Detect which cell encompasses the target text, then output its (X, Y) center coordinate. 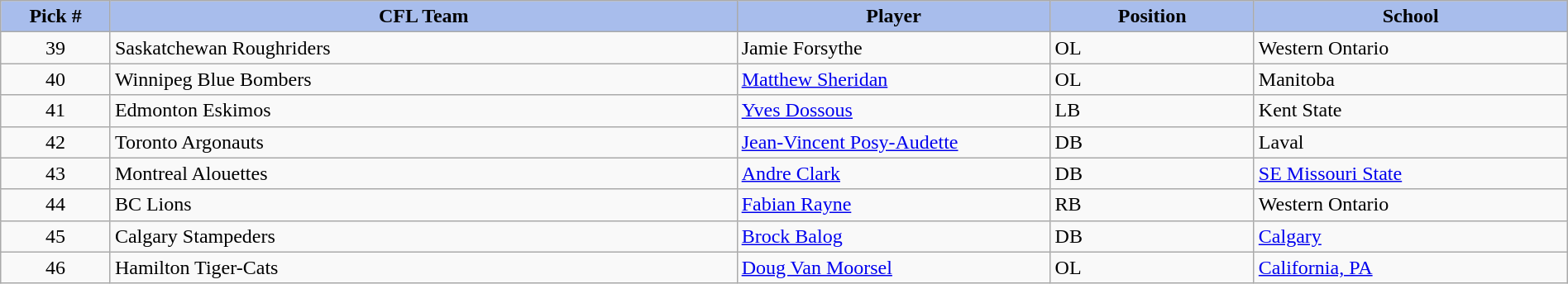
Player (893, 17)
Winnipeg Blue Bombers (423, 79)
45 (56, 236)
Matthew Sheridan (893, 79)
Saskatchewan Roughriders (423, 48)
Manitoba (1411, 79)
Doug Van Moorsel (893, 267)
Position (1152, 17)
Calgary Stampeders (423, 236)
Edmonton Eskimos (423, 111)
Hamilton Tiger-Cats (423, 267)
Jamie Forsythe (893, 48)
44 (56, 205)
RB (1152, 205)
40 (56, 79)
CFL Team (423, 17)
BC Lions (423, 205)
Pick # (56, 17)
Montreal Alouettes (423, 173)
LB (1152, 111)
42 (56, 142)
39 (56, 48)
46 (56, 267)
Brock Balog (893, 236)
Fabian Rayne (893, 205)
Yves Dossous (893, 111)
School (1411, 17)
43 (56, 173)
California, PA (1411, 267)
Jean-Vincent Posy-Audette (893, 142)
41 (56, 111)
Toronto Argonauts (423, 142)
Andre Clark (893, 173)
Laval (1411, 142)
SE Missouri State (1411, 173)
Calgary (1411, 236)
Kent State (1411, 111)
